Find where the given text appears and provide that cell's center as (x, y) coordinate. 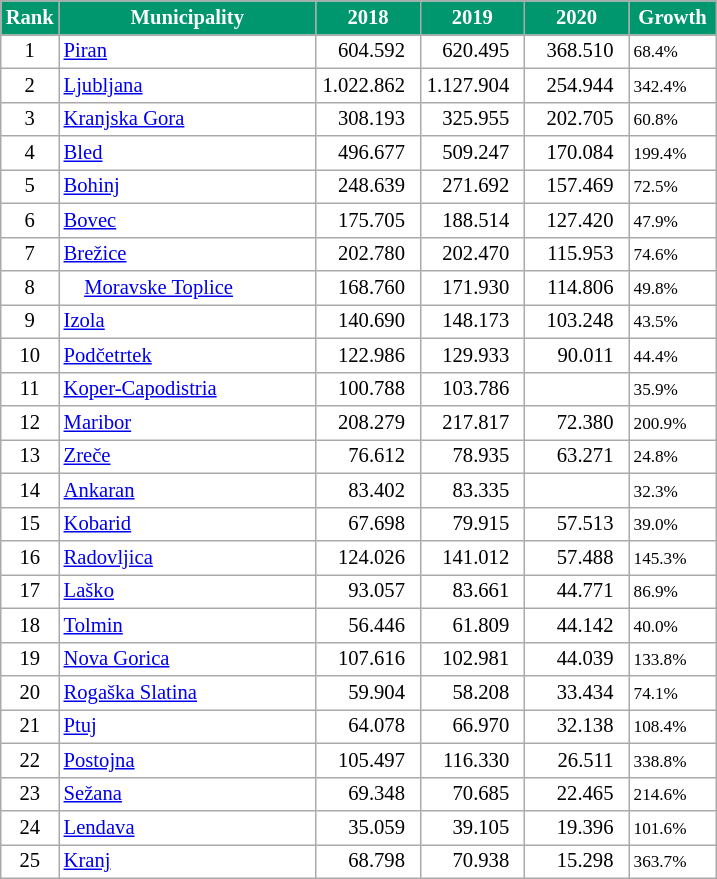
3 (30, 119)
19.396 (576, 827)
271.692 (472, 186)
115.953 (576, 254)
83.335 (472, 490)
22.465 (576, 794)
26.511 (576, 760)
107.616 (368, 659)
86.9% (673, 591)
19 (30, 659)
114.806 (576, 287)
124.026 (368, 557)
208.279 (368, 423)
11 (30, 389)
64.078 (368, 726)
Ankaran (188, 490)
Kranj (188, 861)
61.809 (472, 625)
Radovljica (188, 557)
76.612 (368, 456)
101.6% (673, 827)
56.446 (368, 625)
Ptuj (188, 726)
57.488 (576, 557)
Lendava (188, 827)
2 (30, 85)
Growth (673, 17)
21 (30, 726)
93.057 (368, 591)
63.271 (576, 456)
Rogaška Slatina (188, 693)
148.173 (472, 321)
Ljubljana (188, 85)
74.6% (673, 254)
14 (30, 490)
Municipality (188, 17)
8 (30, 287)
214.6% (673, 794)
70.685 (472, 794)
133.8% (673, 659)
308.193 (368, 119)
200.9% (673, 423)
23 (30, 794)
18 (30, 625)
105.497 (368, 760)
103.786 (472, 389)
66.970 (472, 726)
44.4% (673, 355)
325.955 (472, 119)
58.208 (472, 693)
342.4% (673, 85)
9 (30, 321)
44.771 (576, 591)
2018 (368, 17)
43.5% (673, 321)
25 (30, 861)
68.4% (673, 51)
15.298 (576, 861)
202.470 (472, 254)
Podčetrtek (188, 355)
35.9% (673, 389)
496.677 (368, 153)
Laško (188, 591)
17 (30, 591)
509.247 (472, 153)
35.059 (368, 827)
127.420 (576, 220)
60.8% (673, 119)
175.705 (368, 220)
100.788 (368, 389)
108.4% (673, 726)
2020 (576, 17)
83.402 (368, 490)
39.0% (673, 524)
168.760 (368, 287)
202.705 (576, 119)
10 (30, 355)
171.930 (472, 287)
5 (30, 186)
44.142 (576, 625)
4 (30, 153)
Izola (188, 321)
20 (30, 693)
90.011 (576, 355)
12 (30, 423)
248.639 (368, 186)
368.510 (576, 51)
199.4% (673, 153)
254.944 (576, 85)
69.348 (368, 794)
217.817 (472, 423)
32.138 (576, 726)
1.022.862 (368, 85)
202.780 (368, 254)
78.935 (472, 456)
Moravske Toplice (188, 287)
Tolmin (188, 625)
47.9% (673, 220)
338.8% (673, 760)
129.933 (472, 355)
1 (30, 51)
Piran (188, 51)
157.469 (576, 186)
72.380 (576, 423)
Koper-Capodistria (188, 389)
7 (30, 254)
141.012 (472, 557)
Bled (188, 153)
70.938 (472, 861)
170.084 (576, 153)
145.3% (673, 557)
67.698 (368, 524)
13 (30, 456)
44.039 (576, 659)
6 (30, 220)
39.105 (472, 827)
Postojna (188, 760)
32.3% (673, 490)
59.904 (368, 693)
24 (30, 827)
116.330 (472, 760)
2019 (472, 17)
72.5% (673, 186)
49.8% (673, 287)
33.434 (576, 693)
103.248 (576, 321)
122.986 (368, 355)
363.7% (673, 861)
Kobarid (188, 524)
68.798 (368, 861)
188.514 (472, 220)
Bohinj (188, 186)
1.127.904 (472, 85)
Brežice (188, 254)
16 (30, 557)
79.915 (472, 524)
Bovec (188, 220)
Sežana (188, 794)
140.690 (368, 321)
Kranjska Gora (188, 119)
15 (30, 524)
74.1% (673, 693)
83.661 (472, 591)
620.495 (472, 51)
102.981 (472, 659)
57.513 (576, 524)
Maribor (188, 423)
Nova Gorica (188, 659)
24.8% (673, 456)
22 (30, 760)
Rank (30, 17)
604.592 (368, 51)
Zreče (188, 456)
40.0% (673, 625)
